Capture the cell that displays the provided text and extract its [X, Y] central coordinate. 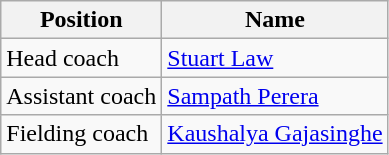
Assistant coach [82, 96]
Head coach [82, 58]
Fielding coach [82, 134]
Name [275, 20]
Sampath Perera [275, 96]
Position [82, 20]
Stuart Law [275, 58]
Kaushalya Gajasinghe [275, 134]
